Scan for the cell matching the given text and deliver its [X, Y] coordinate at center. 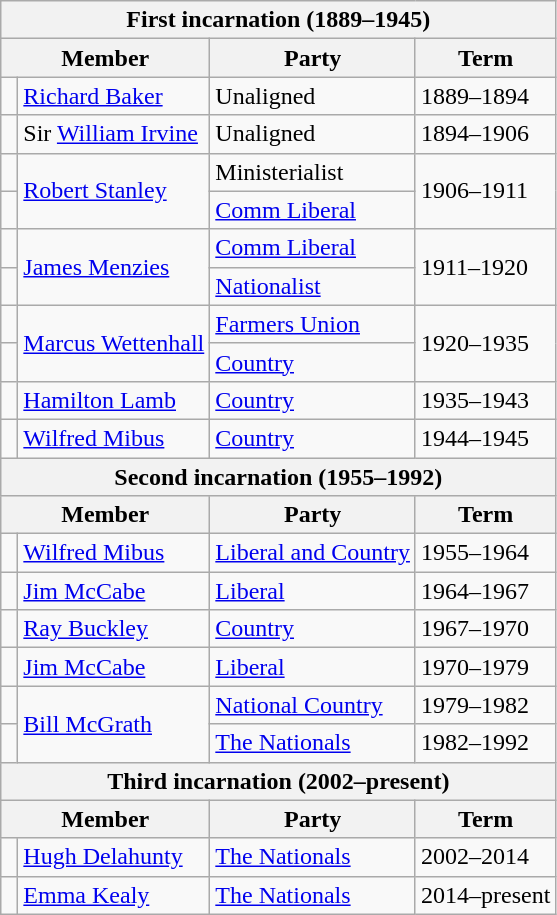
1955–1964 [485, 553]
Bill McGrath [114, 724]
1944–1945 [485, 438]
1979–1982 [485, 705]
James Menzies [114, 267]
Richard Baker [114, 96]
1911–1920 [485, 267]
Ministerialist [313, 172]
2002–2014 [485, 857]
Marcus Wettenhall [114, 343]
Hamilton Lamb [114, 400]
Farmers Union [313, 324]
Nationalist [313, 286]
1894–1906 [485, 134]
2014–present [485, 895]
Second incarnation (1955–1992) [278, 477]
Hugh Delahunty [114, 857]
1906–1911 [485, 191]
1889–1894 [485, 96]
Emma Kealy [114, 895]
Third incarnation (2002–present) [278, 781]
1935–1943 [485, 400]
National Country [313, 705]
1920–1935 [485, 343]
First incarnation (1889–1945) [278, 20]
Sir William Irvine [114, 134]
1967–1970 [485, 629]
Liberal and Country [313, 553]
1964–1967 [485, 591]
Ray Buckley [114, 629]
1970–1979 [485, 667]
Robert Stanley [114, 191]
1982–1992 [485, 743]
